Find where the given text appears and provide that cell's center as (X, Y) coordinate. 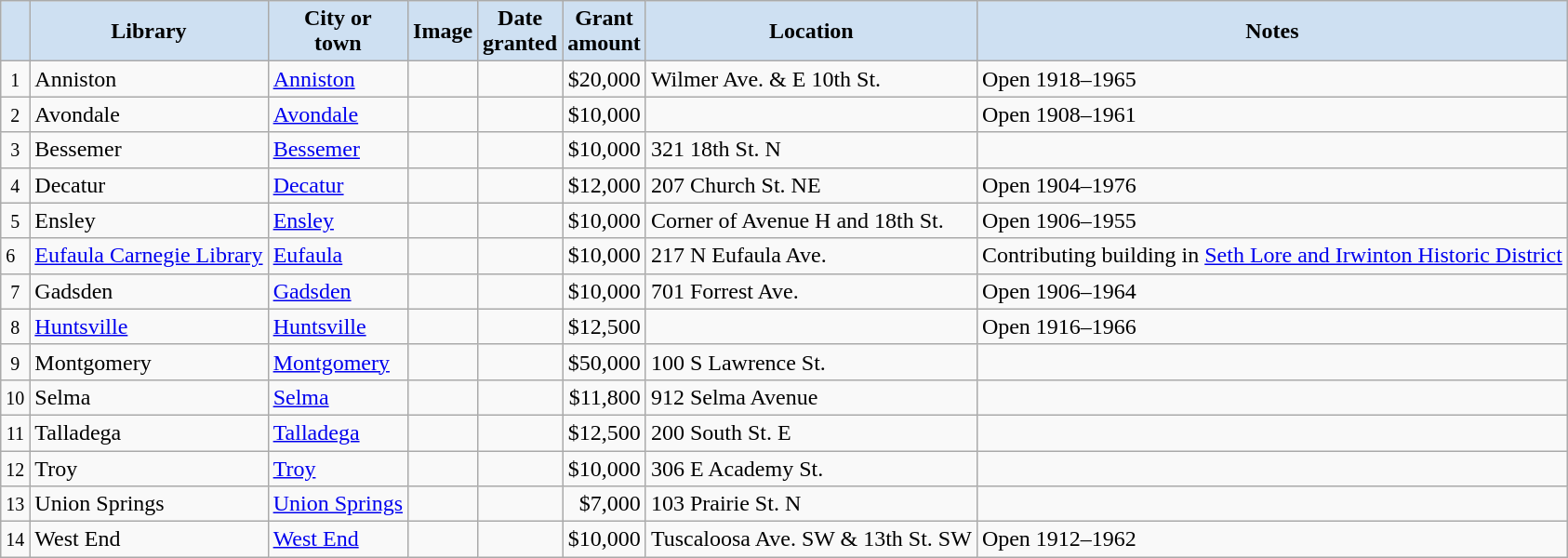
Eufaula (338, 256)
8 (15, 326)
10 (15, 397)
321 18th St. N (811, 150)
2 (15, 114)
Location (811, 32)
207 Church St. NE (811, 185)
Open 1908–1961 (1272, 114)
912 Selma Avenue (811, 397)
12 (15, 468)
Open 1912–1962 (1272, 539)
$7,000 (605, 504)
Tuscaloosa Ave. SW & 13th St. SW (811, 539)
Image (443, 32)
Library (149, 32)
11 (15, 432)
3 (15, 150)
Open 1916–1966 (1272, 326)
$11,800 (605, 397)
701 Forrest Ave. (811, 291)
5 (15, 220)
Dategranted (521, 32)
4 (15, 185)
Contributing building in Seth Lore and Irwinton Historic District (1272, 256)
$20,000 (605, 79)
7 (15, 291)
Notes (1272, 32)
217 N Eufaula Ave. (811, 256)
$12,000 (605, 185)
103 Prairie St. N (811, 504)
Open 1918–1965 (1272, 79)
6 (15, 256)
Open 1906–1955 (1272, 220)
Grantamount (605, 32)
9 (15, 362)
Eufaula Carnegie Library (149, 256)
306 E Academy St. (811, 468)
14 (15, 539)
200 South St. E (811, 432)
100 S Lawrence St. (811, 362)
1 (15, 79)
Open 1906–1964 (1272, 291)
City ortown (338, 32)
Corner of Avenue H and 18th St. (811, 220)
Wilmer Ave. & E 10th St. (811, 79)
13 (15, 504)
Open 1904–1976 (1272, 185)
$50,000 (605, 362)
